Search for the cell housing the specified text and yield its [X, Y] center coordinate. 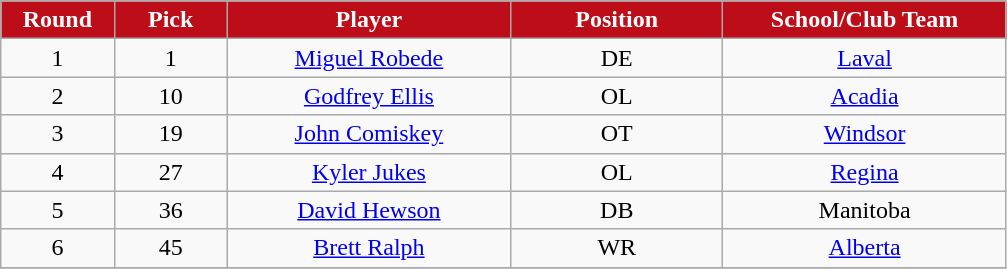
36 [170, 210]
10 [170, 96]
Position [617, 20]
John Comiskey [368, 134]
5 [58, 210]
45 [170, 248]
OT [617, 134]
WR [617, 248]
Manitoba [864, 210]
DE [617, 58]
Alberta [864, 248]
Round [58, 20]
Pick [170, 20]
19 [170, 134]
Godfrey Ellis [368, 96]
Player [368, 20]
David Hewson [368, 210]
2 [58, 96]
Kyler Jukes [368, 172]
Laval [864, 58]
3 [58, 134]
Brett Ralph [368, 248]
Windsor [864, 134]
6 [58, 248]
School/Club Team [864, 20]
27 [170, 172]
DB [617, 210]
Miguel Robede [368, 58]
4 [58, 172]
Regina [864, 172]
Acadia [864, 96]
